Return (x, y) of the center of cell containing provided text 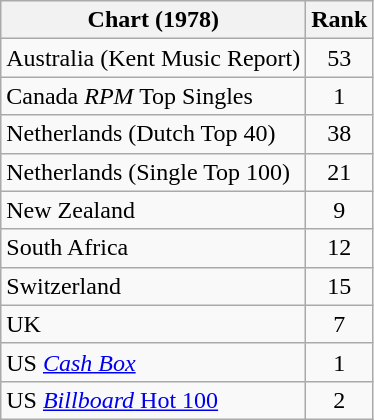
53 (340, 58)
Netherlands (Single Top 100) (154, 172)
UK (154, 324)
New Zealand (154, 210)
US Cash Box (154, 362)
7 (340, 324)
Chart (1978) (154, 20)
Canada RPM Top Singles (154, 96)
9 (340, 210)
Switzerland (154, 286)
US Billboard Hot 100 (154, 400)
12 (340, 248)
Rank (340, 20)
2 (340, 400)
21 (340, 172)
Australia (Kent Music Report) (154, 58)
38 (340, 134)
Netherlands (Dutch Top 40) (154, 134)
15 (340, 286)
South Africa (154, 248)
